Identify which cell holds the provided text, then report its [x, y] central coordinate. 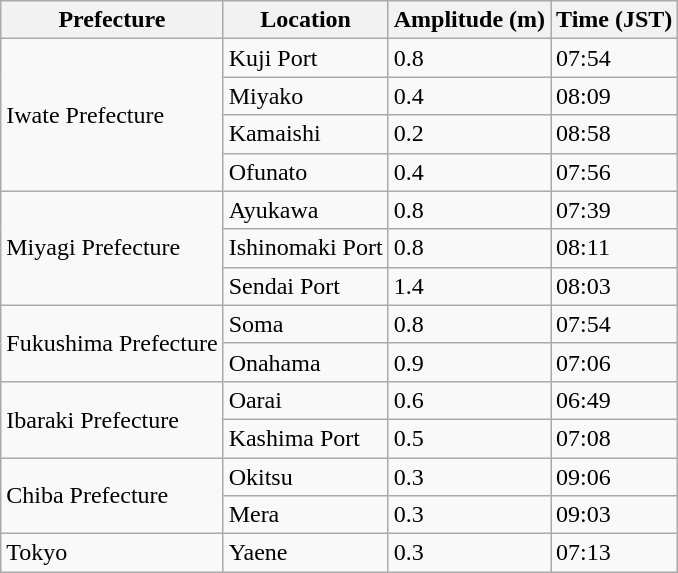
Ofunato [306, 172]
09:03 [614, 515]
07:39 [614, 210]
07:08 [614, 438]
Soma [306, 324]
Amplitude (m) [469, 20]
0.2 [469, 134]
07:56 [614, 172]
Okitsu [306, 477]
Tokyo [112, 553]
Location [306, 20]
Yaene [306, 553]
Prefecture [112, 20]
Chiba Prefecture [112, 496]
06:49 [614, 400]
0.6 [469, 400]
Mera [306, 515]
Kuji Port [306, 58]
Ishinomaki Port [306, 248]
Iwate Prefecture [112, 115]
1.4 [469, 286]
07:13 [614, 553]
Ibaraki Prefecture [112, 419]
Ayukawa [306, 210]
07:06 [614, 362]
Fukushima Prefecture [112, 343]
08:11 [614, 248]
Sendai Port [306, 286]
0.9 [469, 362]
08:09 [614, 96]
Kashima Port [306, 438]
Miyako [306, 96]
09:06 [614, 477]
0.5 [469, 438]
Oarai [306, 400]
Onahama [306, 362]
08:58 [614, 134]
Time (JST) [614, 20]
Kamaishi [306, 134]
08:03 [614, 286]
Miyagi Prefecture [112, 248]
